Output the [x, y] coordinate of the center of the cell containing the given text.  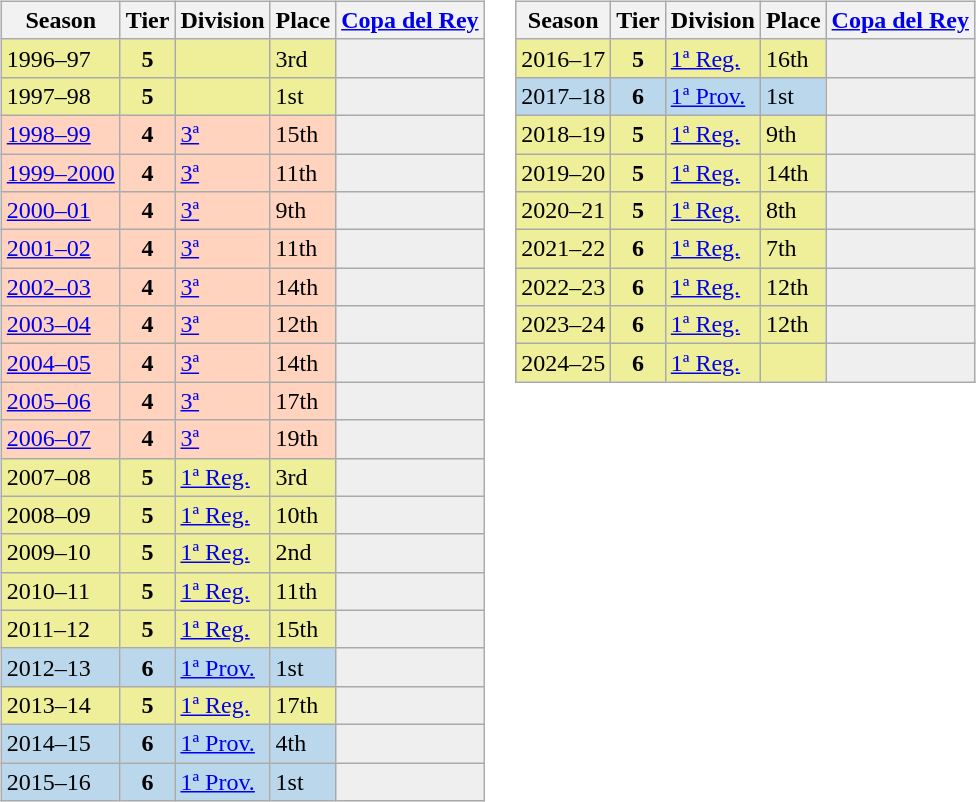
1997–98 [60, 96]
2006–07 [60, 439]
2007–08 [60, 477]
2022–23 [564, 287]
16th [793, 58]
2015–16 [60, 781]
2016–17 [564, 58]
7th [793, 249]
2001–02 [60, 249]
2024–25 [564, 363]
2017–18 [564, 96]
4th [303, 743]
8th [793, 211]
2019–20 [564, 173]
1999–2000 [60, 173]
2013–14 [60, 705]
2023–24 [564, 325]
2nd [303, 553]
2014–15 [60, 743]
2005–06 [60, 401]
2018–19 [564, 134]
2009–10 [60, 553]
2020–21 [564, 211]
10th [303, 515]
2008–09 [60, 515]
2021–22 [564, 249]
2011–12 [60, 629]
2012–13 [60, 667]
2002–03 [60, 287]
2010–11 [60, 591]
2000–01 [60, 211]
2004–05 [60, 363]
1998–99 [60, 134]
19th [303, 439]
2003–04 [60, 325]
1996–97 [60, 58]
